Detect which cell encompasses the target text, then output its [x, y] center coordinate. 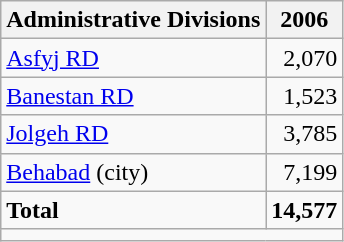
14,577 [304, 210]
Administrative Divisions [134, 20]
1,523 [304, 96]
2006 [304, 20]
Total [134, 210]
Banestan RD [134, 96]
Asfyj RD [134, 58]
2,070 [304, 58]
3,785 [304, 134]
7,199 [304, 172]
Behabad (city) [134, 172]
Jolgeh RD [134, 134]
